Search for the cell housing the specified text and yield its (x, y) center coordinate. 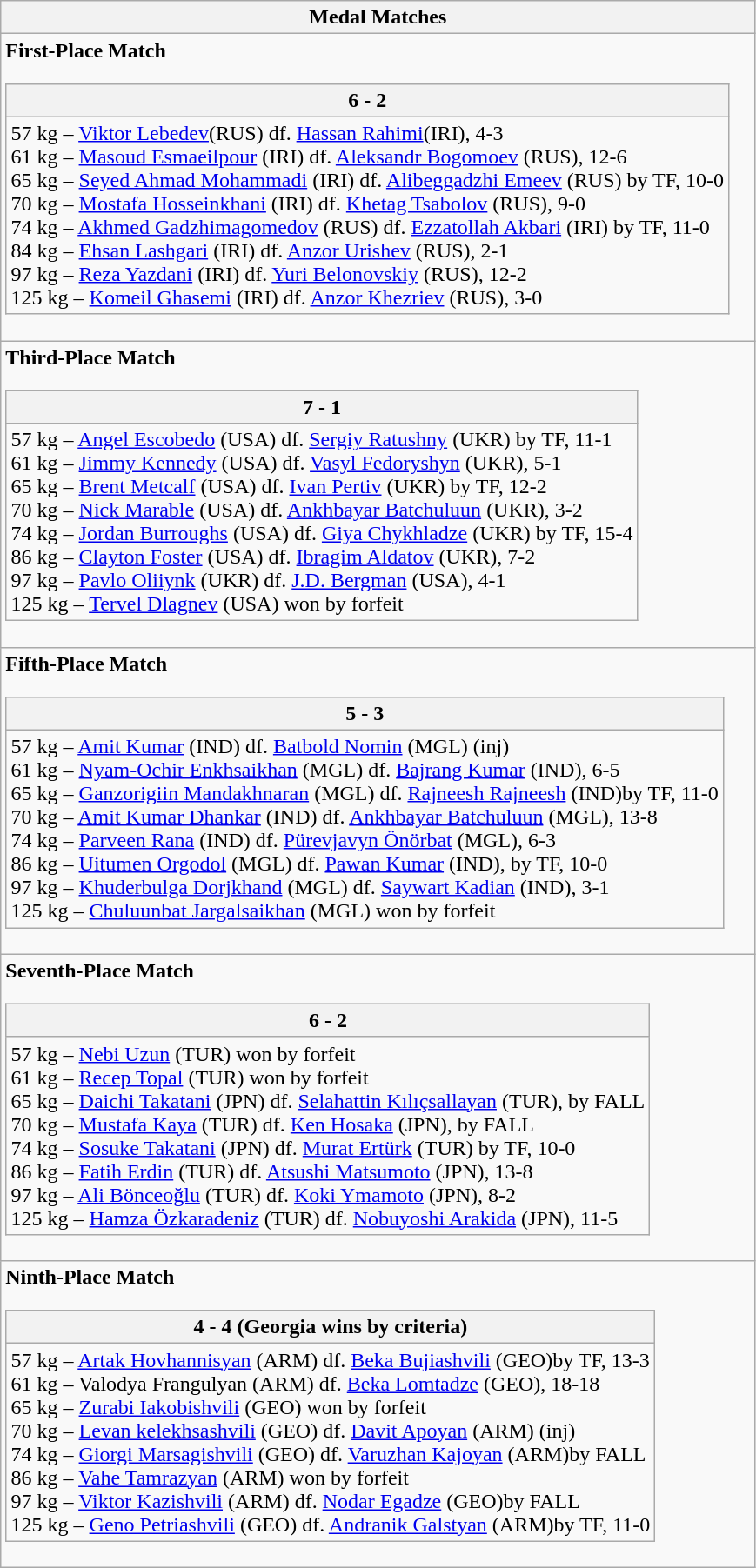
5 - 3 (365, 713)
Medal Matches (378, 17)
4 - 4 (Georgia wins by criteria) (331, 1327)
7 - 1 (322, 407)
